Locate the cell with the specified text and output its [X, Y] center coordinate. 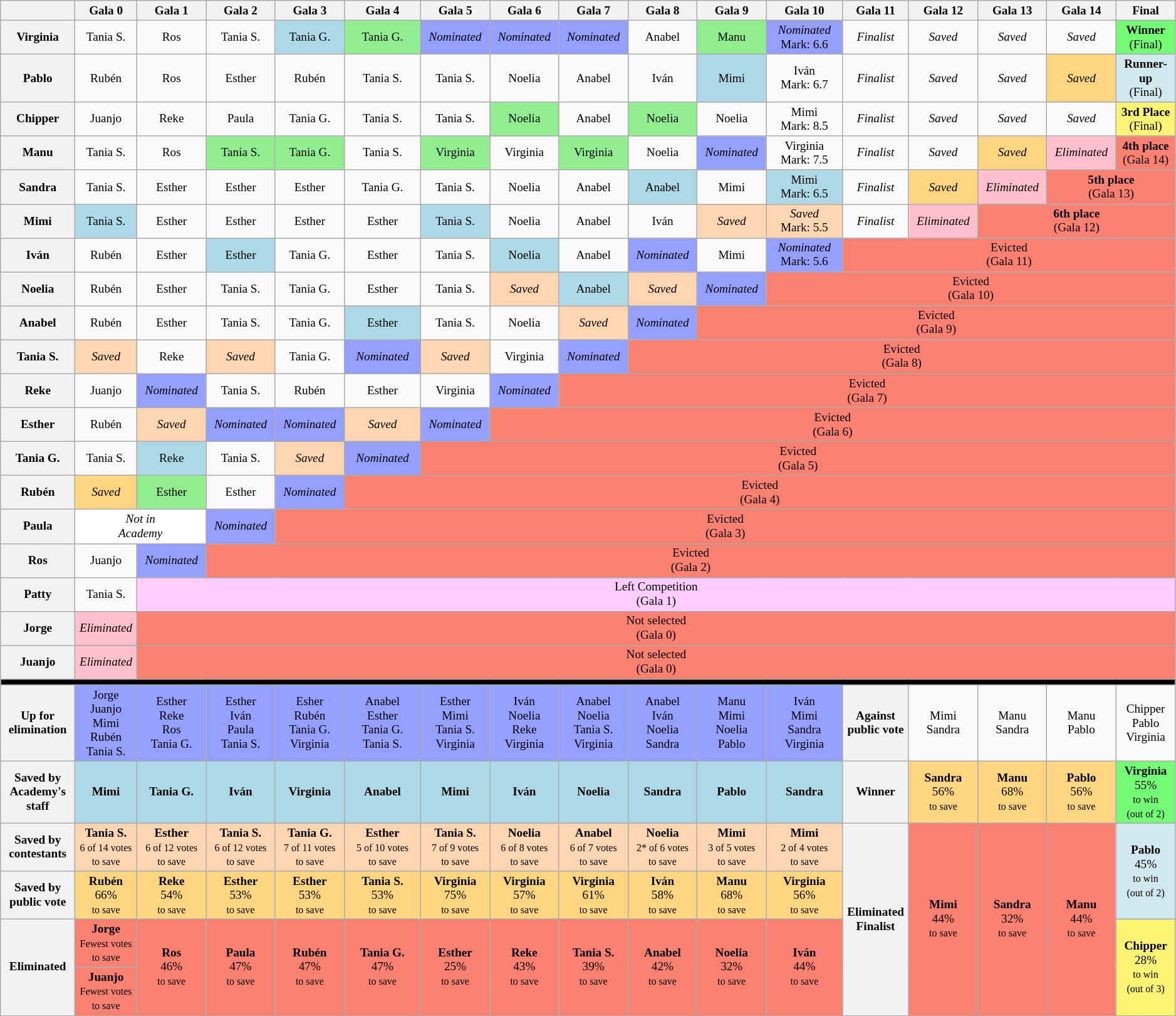
Iván44%to save [804, 968]
Tania S.39%to save [593, 968]
Anabel42%to save [662, 968]
Anabel6 of 7 votesto save [593, 847]
Saved bycontestants [38, 847]
Gala 10 [804, 11]
Paula47%to save [241, 968]
EsherRubénTania G.Virginia [310, 723]
Rubén66%to save [107, 895]
VirginiaMark: 7.5 [804, 153]
Virginia75%to save [455, 895]
Noelia2* of 6 votesto save [662, 847]
Tania S.6 of 12 votesto save [241, 847]
Tania S.53%to save [382, 895]
Left Competition(Gala 1) [657, 594]
IvánMark: 6.7 [804, 78]
Iván58%to save [662, 895]
6th place(Gala 12) [1077, 221]
Gala 6 [524, 11]
Jorge [38, 628]
Evicted(Gala 8) [902, 357]
Mimi3 of 5 votesto save [732, 847]
Gala 14 [1081, 11]
Ros46%to save [172, 968]
Saved byAcademy's staff [38, 792]
JorgeFewest votesto save [107, 944]
ManuMimiNoeliaPablo [732, 723]
Saved bypublic vote [38, 895]
Gala 11 [876, 11]
4th place(Gala 14) [1145, 153]
Mimi44%to save [943, 919]
Winner [876, 792]
Tania G.47%to save [382, 968]
Patty [38, 594]
Noelia6 of 8 votesto save [524, 847]
Final [1145, 11]
Gala 7 [593, 11]
5th place(Gala 13) [1111, 187]
Evicted(Gala 6) [833, 424]
EstherMimiTania S.Virginia [455, 723]
Mimi2 of 4 votesto save [804, 847]
Gala 13 [1012, 11]
ManuSandra [1012, 723]
Reke54%to save [172, 895]
Gala 12 [943, 11]
Gala 3 [310, 11]
Esther25%to save [455, 968]
Gala 4 [382, 11]
Not inAcademy [140, 526]
Gala 0 [107, 11]
IvánMimiSandraVirginia [804, 723]
Evicted(Gala 5) [798, 458]
Gala 1 [172, 11]
Virginia55%to win(out of 2) [1145, 792]
Evicted(Gala 11) [1009, 255]
MimiMark: 6.5 [804, 187]
EliminatedFinalist [876, 919]
AnabelIvánNoeliaSandra [662, 723]
Pablo56%to save [1081, 792]
JuanjoFewest votesto save [107, 992]
Noelia32%to save [732, 968]
Manu44%to save [1081, 919]
NominatedMark: 6.6 [804, 37]
SavedMark: 5.5 [804, 221]
Reke43%to save [524, 968]
AnabelEstherTania G.Tania S. [382, 723]
Virginia61%to save [593, 895]
Sandra56%to save [943, 792]
Winner(Final) [1145, 37]
JorgeJuanjoMimiRubénTania S. [107, 723]
Sandra32%to save [1012, 919]
Gala 2 [241, 11]
Virginia56%to save [804, 895]
Tania S.7 of 9 votesto save [455, 847]
EstherIvánPaulaTania S. [241, 723]
Gala 8 [662, 11]
Evicted(Gala 9) [936, 323]
Up forelimination [38, 723]
Tania S.6 of 14 votesto save [107, 847]
Againstpublic vote [876, 723]
Gala 5 [455, 11]
ManuPablo [1081, 723]
3rd Place(Final) [1145, 119]
Evicted(Gala 2) [690, 560]
MimiSandra [943, 723]
Tania G.7 of 11 votesto save [310, 847]
IvánNoeliaRekeVirginia [524, 723]
AnabelNoeliaTania S.Virginia [593, 723]
Virginia57%to save [524, 895]
Pablo45%to win(out of 2) [1145, 871]
Gala 9 [732, 11]
Esther5 of 10 votesto save [382, 847]
Chipper [38, 119]
Evicted(Gala 10) [971, 289]
Evicted(Gala 4) [759, 493]
MimiMark: 8.5 [804, 119]
Evicted(Gala 7) [867, 390]
NominatedMark: 5.6 [804, 255]
Rubén47%to save [310, 968]
Evicted(Gala 3) [726, 526]
EstherRekeRosTania G. [172, 723]
ChipperPabloVirginia [1145, 723]
Runner-up(Final) [1145, 78]
Chipper28%to win(out of 3) [1145, 968]
Esther6 of 12 votesto save [172, 847]
